Scan for the cell matching the given text and deliver its (X, Y) coordinate at center. 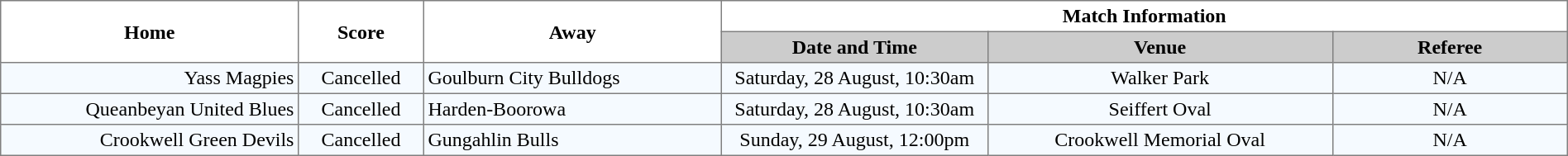
Harden-Boorowa (572, 109)
Away (572, 31)
Home (150, 31)
Date and Time (854, 47)
Walker Park (1159, 78)
Score (361, 31)
Sunday, 29 August, 12:00pm (854, 140)
Crookwell Green Devils (150, 140)
Gungahlin Bulls (572, 140)
Venue (1159, 47)
Referee (1450, 47)
Yass Magpies (150, 78)
Crookwell Memorial Oval (1159, 140)
Goulburn City Bulldogs (572, 78)
Queanbeyan United Blues (150, 109)
Seiffert Oval (1159, 109)
Match Information (1145, 17)
